Provide the [X, Y] coordinate of the cell's center where the given text is located.  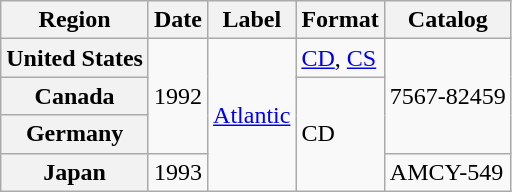
1992 [178, 96]
Label [252, 20]
Atlantic [252, 115]
United States [75, 58]
Japan [75, 172]
Catalog [448, 20]
Germany [75, 134]
Region [75, 20]
CD [340, 134]
Format [340, 20]
7567-82459 [448, 96]
Date [178, 20]
CD, CS [340, 58]
AMCY-549 [448, 172]
1993 [178, 172]
Canada [75, 96]
